From the cell containing the given text, extract its center point as (x, y) coordinate. 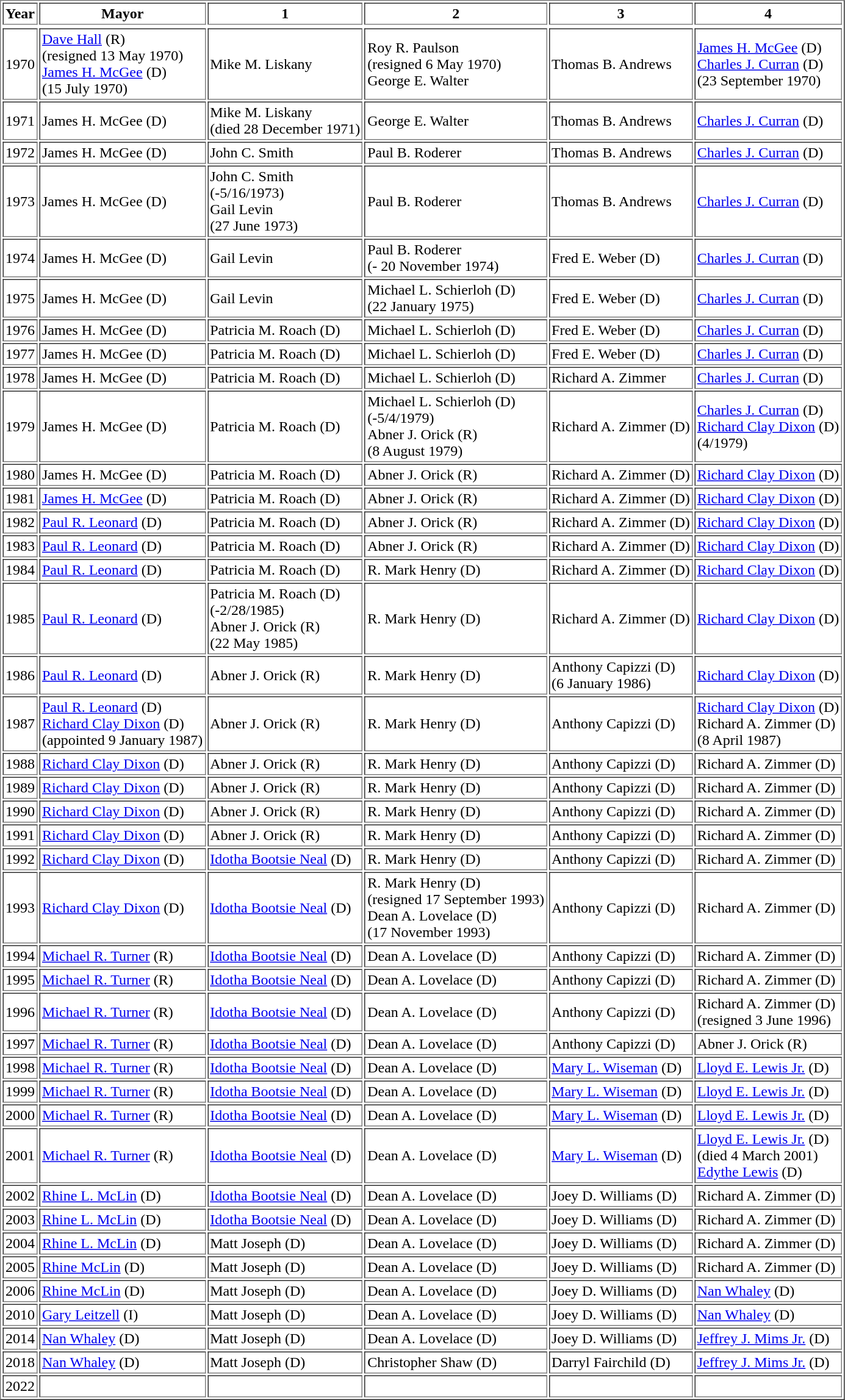
1987 (20, 724)
Paul B. Roderer(- 20 November 1974) (456, 259)
1991 (20, 836)
1978 (20, 378)
John C. Smith (286, 153)
1981 (20, 499)
Roy R. Paulson(resigned 6 May 1970)George E. Walter (456, 63)
Christopher Shaw (D) (456, 1363)
3 (621, 13)
George E. Walter (456, 121)
Paul R. Leonard (D)Richard Clay Dixon (D)(appointed 9 January 1987) (122, 724)
Richard A. Zimmer (D)(resigned 3 June 1996) (768, 1013)
1985 (20, 619)
Dave Hall (R)(resigned 13 May 1970)James H. McGee (D)(15 July 1970) (122, 63)
2002 (20, 1196)
Gary Leitzell (I) (122, 1315)
1982 (20, 522)
Mike M. Liskany(died 28 December 1971) (286, 121)
1996 (20, 1013)
1974 (20, 259)
1998 (20, 1068)
Mayor (122, 13)
1999 (20, 1092)
1995 (20, 980)
1984 (20, 570)
2018 (20, 1363)
James H. McGee (D)Charles J. Curran (D)(23 September 1970) (768, 63)
Lloyd E. Lewis Jr. (D)(died 4 March 2001)Edythe Lewis (D) (768, 1156)
Year (20, 13)
2014 (20, 1338)
1983 (20, 547)
1976 (20, 331)
2022 (20, 1386)
Michael L. Schierloh (D)(22 January 1975) (456, 299)
Michael L. Schierloh (D)(-5/4/1979)Abner J. Orick (R)(8 August 1979) (456, 426)
2001 (20, 1156)
1975 (20, 299)
1988 (20, 764)
2010 (20, 1315)
Richard A. Zimmer (621, 378)
1989 (20, 788)
1 (286, 13)
1972 (20, 153)
2005 (20, 1268)
Darryl Fairchild (D) (621, 1363)
Patricia M. Roach (D)(-2/28/1985)Abner J. Orick (R)(22 May 1985) (286, 619)
2000 (20, 1115)
2006 (20, 1291)
Mike M. Liskany (286, 63)
1970 (20, 63)
R. Mark Henry (D)(resigned 17 September 1993)Dean A. Lovelace (D)(17 November 1993) (456, 908)
Charles J. Curran (D)Richard Clay Dixon (D)(4/1979) (768, 426)
1992 (20, 859)
Richard Clay Dixon (D)Richard A. Zimmer (D)(8 April 1987) (768, 724)
2004 (20, 1243)
2 (456, 13)
1977 (20, 354)
4 (768, 13)
1971 (20, 121)
1994 (20, 957)
1980 (20, 475)
1986 (20, 676)
1993 (20, 908)
Anthony Capizzi (D)(6 January 1986) (621, 676)
1979 (20, 426)
John C. Smith(-5/16/1973)Gail Levin(27 June 1973) (286, 201)
1973 (20, 201)
1997 (20, 1044)
1990 (20, 811)
2003 (20, 1220)
